Return the (x, y) coordinate for the center point of the cell that contains the specified text.  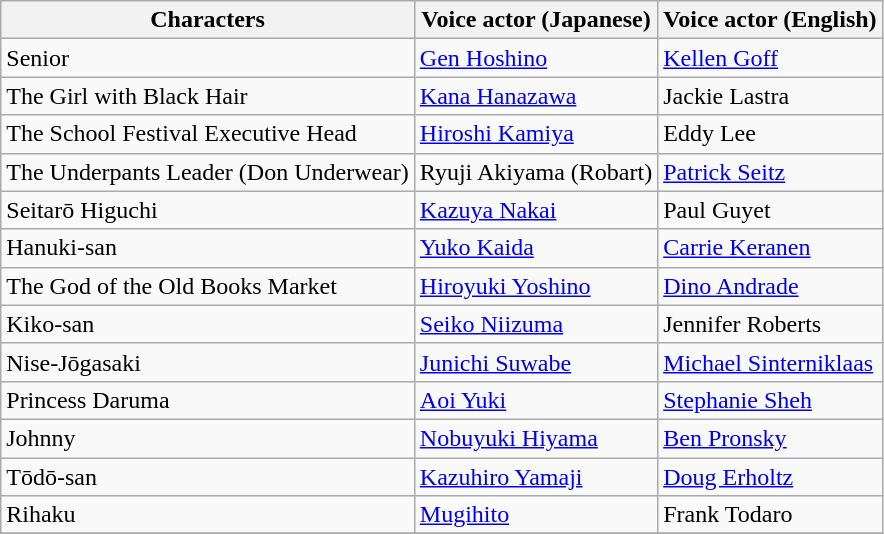
The God of the Old Books Market (208, 286)
Jennifer Roberts (770, 324)
Nise-Jōgasaki (208, 362)
Hiroshi Kamiya (536, 134)
Jackie Lastra (770, 96)
Paul Guyet (770, 210)
The Underpants Leader (Don Underwear) (208, 172)
Gen Hoshino (536, 58)
Seitarō Higuchi (208, 210)
Kellen Goff (770, 58)
Kazuya Nakai (536, 210)
Eddy Lee (770, 134)
Stephanie Sheh (770, 400)
Hanuki-san (208, 248)
Frank Todaro (770, 515)
Yuko Kaida (536, 248)
The Girl with Black Hair (208, 96)
Doug Erholtz (770, 477)
Nobuyuki Hiyama (536, 438)
Voice actor (Japanese) (536, 20)
The School Festival Executive Head (208, 134)
Seiko Niizuma (536, 324)
Ben Pronsky (770, 438)
Rihaku (208, 515)
Kiko-san (208, 324)
Patrick Seitz (770, 172)
Carrie Keranen (770, 248)
Princess Daruma (208, 400)
Kana Hanazawa (536, 96)
Tōdō-san (208, 477)
Senior (208, 58)
Hiroyuki Yoshino (536, 286)
Aoi Yuki (536, 400)
Junichi Suwabe (536, 362)
Michael Sinterniklaas (770, 362)
Kazuhiro Yamaji (536, 477)
Ryuji Akiyama (Robart) (536, 172)
Dino Andrade (770, 286)
Johnny (208, 438)
Mugihito (536, 515)
Voice actor (English) (770, 20)
Characters (208, 20)
